Pinpoint the cell where the given text exists, returning its (X, Y) midpoint coordinate. 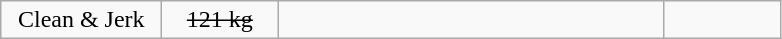
121 kg (220, 20)
Clean & Jerk (82, 20)
